Provide the [x, y] coordinate of the cell's center where the given text is located.  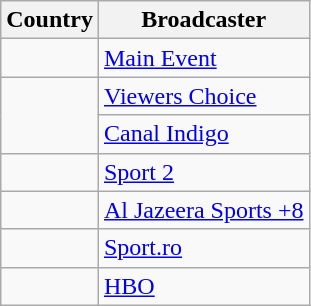
Broadcaster [204, 20]
Main Event [204, 58]
Viewers Choice [204, 96]
Sport 2 [204, 172]
Sport.ro [204, 248]
Canal Indigo [204, 134]
Al Jazeera Sports +8 [204, 210]
Country [50, 20]
HBO [204, 286]
